Search for the cell housing the specified text and yield its [x, y] center coordinate. 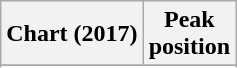
Chart (2017) [72, 34]
Peakposition [189, 34]
